Pinpoint the cell where the given text exists, returning its (x, y) midpoint coordinate. 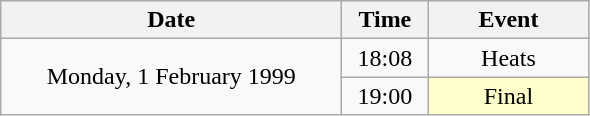
Heats (508, 58)
18:08 (385, 58)
Date (172, 20)
Monday, 1 February 1999 (172, 77)
19:00 (385, 96)
Final (508, 96)
Event (508, 20)
Time (385, 20)
